Find where the given text appears and provide that cell's center as [x, y] coordinate. 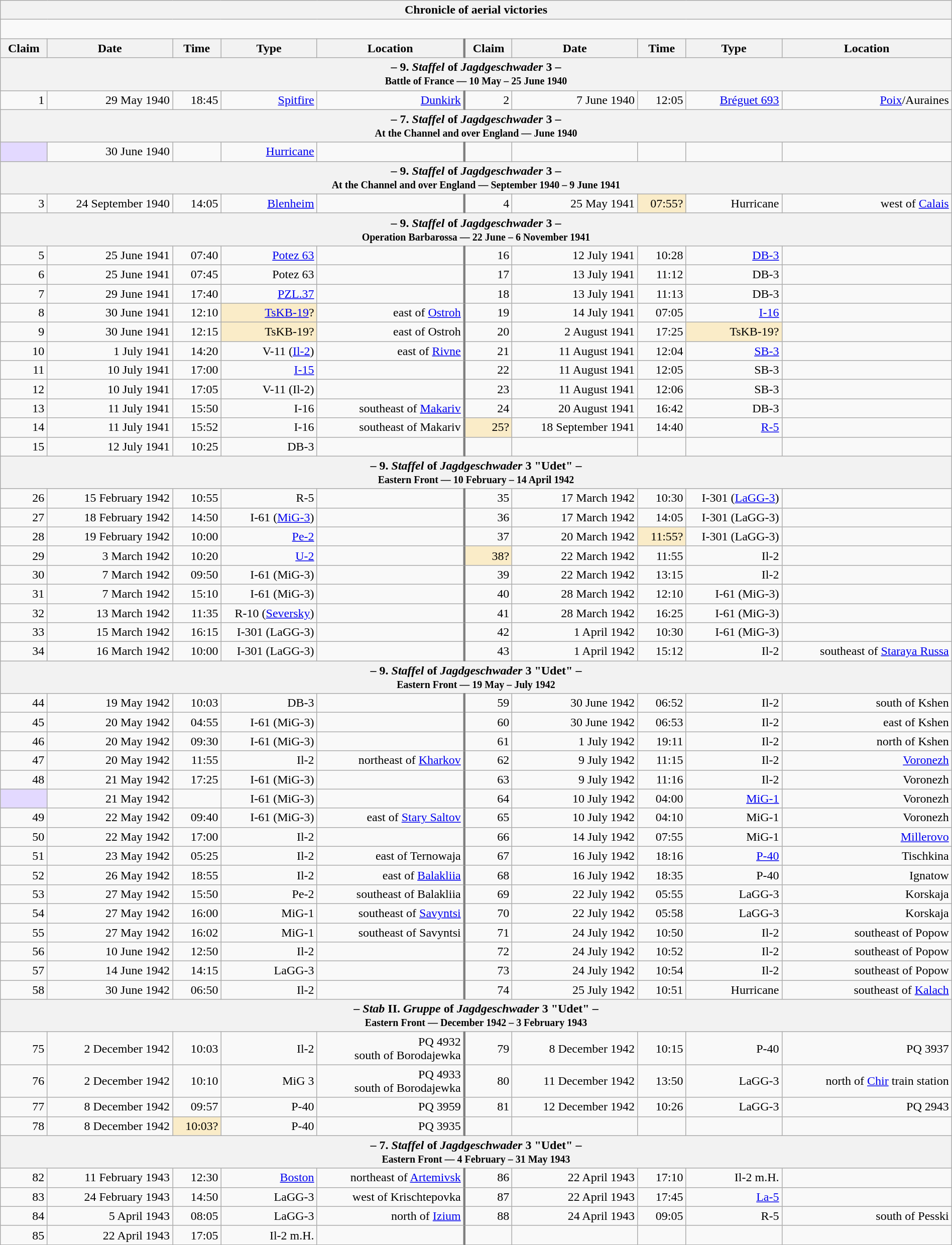
north of Chir train station [867, 1081]
12 December 1942 [575, 1107]
45 [24, 722]
46 [24, 741]
10:10 [197, 1081]
14 [24, 427]
52 [24, 875]
5 April 1943 [110, 1216]
14 June 1942 [110, 971]
– Stab II. Gruppe of Jagdgeschwader 3 "Udet" –Eastern Front — December 1942 – 3 February 1943 [476, 1015]
47 [24, 760]
55 [24, 933]
14:20 [197, 351]
Millerovo [867, 837]
15 February 1942 [110, 498]
79 [488, 1049]
11 [24, 370]
37 [488, 536]
13 [24, 408]
07:55 [662, 837]
PQ 2943 [867, 1107]
south of Kshen [867, 703]
04:00 [662, 799]
10 [24, 351]
08:05 [197, 1216]
10:51 [662, 990]
15:12 [662, 651]
06:50 [197, 990]
12:15 [197, 332]
11 February 1943 [110, 1178]
81 [488, 1107]
south of Pesski [867, 1216]
54 [24, 913]
6 [24, 274]
15:10 [197, 594]
09:05 [662, 1216]
44 [24, 703]
19 May 1942 [110, 703]
65 [488, 818]
– 9. Staffel of Jagdgeschwader 3 "Udet" –Eastern Front — 19 May – July 1942 [476, 677]
73 [488, 971]
16:00 [197, 913]
15 March 1942 [110, 632]
– 9. Staffel of Jagdgeschwader 3 –At the Channel and over England — September 1940 – 9 June 1941 [476, 178]
82 [24, 1178]
– 7. Staffel of Jagdgeschwader 3 –At the Channel and over England — June 1940 [476, 126]
17:10 [662, 1178]
– 7. Staffel of Jagdgeschwader 3 "Udet" –Eastern Front — 4 February – 31 May 1943 [476, 1152]
19:11 [662, 741]
57 [24, 971]
42 [488, 632]
39 [488, 575]
10:15 [662, 1049]
north of Izium [391, 1216]
85 [24, 1235]
72 [488, 952]
16:42 [662, 408]
10:55 [197, 498]
10:52 [662, 952]
PQ 4933south of Borodajewka [391, 1081]
12:30 [197, 1178]
29 [24, 555]
24 [488, 408]
Blenheim [269, 203]
east of Ternowaja [391, 856]
16:15 [197, 632]
PQ 3959 [391, 1107]
17:45 [662, 1197]
12:06 [662, 389]
29 May 1940 [110, 100]
Tischkina [867, 856]
30 June 1940 [110, 152]
74 [488, 990]
27 [24, 517]
09:40 [197, 818]
La-5 [734, 1197]
19 February 1942 [110, 536]
56 [24, 952]
MiG 3 [269, 1081]
09:50 [197, 575]
67 [488, 856]
1 July 1941 [110, 351]
– 9. Staffel of Jagdgeschwader 3 "Udet" –Eastern Front — 10 February – 14 April 1942 [476, 472]
southeast of Balakliia [391, 894]
17 [488, 274]
07:55? [662, 203]
61 [488, 741]
18:16 [662, 856]
04:10 [662, 818]
2 August 1941 [575, 332]
51 [24, 856]
18:55 [197, 875]
07:05 [662, 313]
38? [488, 555]
9 [24, 332]
PQ 3937 [867, 1049]
26 May 1942 [110, 875]
3 [24, 203]
43 [488, 651]
east of Rivne [391, 351]
1 [24, 100]
20 [488, 332]
36 [488, 517]
east of Stary Saltov [391, 818]
83 [24, 1197]
northeast of Artemivsk [391, 1178]
14:15 [197, 971]
Spitfire [269, 100]
31 [24, 594]
69 [488, 894]
11 December 1942 [575, 1081]
10:25 [197, 446]
25? [488, 427]
20 March 1942 [575, 536]
R-10 (Seversky) [269, 613]
07:40 [197, 255]
59 [488, 703]
34 [24, 651]
21 [488, 351]
11:13 [662, 294]
09:30 [197, 741]
Bréguet 693 [734, 100]
87 [488, 1197]
24 September 1940 [110, 203]
20 August 1941 [575, 408]
14 July 1942 [575, 837]
71 [488, 933]
32 [24, 613]
PZL.37 [269, 294]
2 [488, 100]
13:50 [662, 1081]
07:45 [197, 274]
64 [488, 799]
18:45 [197, 100]
east of Kshen [867, 722]
northeast of Kharkov [391, 760]
84 [24, 1216]
10:54 [662, 971]
25 May 1941 [575, 203]
12 [24, 389]
40 [488, 594]
5 [24, 255]
12:04 [662, 351]
66 [488, 837]
18 [488, 294]
15 [24, 446]
41 [488, 613]
west of Krischtepovka [391, 1197]
33 [24, 632]
Boston [269, 1178]
1 July 1942 [575, 741]
30 [24, 575]
11:35 [197, 613]
4 [488, 203]
13:15 [662, 575]
05:58 [662, 913]
13 March 1942 [110, 613]
east of Balakliia [391, 875]
Poix/Auraines [867, 100]
11:15 [662, 760]
north of Kshen [867, 741]
– 9. Staffel of Jagdgeschwader 3 –Battle of France — 10 May – 25 June 1940 [476, 74]
18:35 [662, 875]
Chronicle of aerial victories [476, 10]
23 May 1942 [110, 856]
24 April 1943 [575, 1216]
77 [24, 1107]
15:52 [197, 427]
PQ 4932south of Borodajewka [391, 1049]
PQ 3935 [391, 1126]
24 February 1943 [110, 1197]
10 June 1942 [110, 952]
26 [24, 498]
09:57 [197, 1107]
3 March 1942 [110, 555]
05:25 [197, 856]
7 [24, 294]
10:03? [197, 1126]
70 [488, 913]
80 [488, 1081]
50 [24, 837]
14:40 [662, 427]
06:53 [662, 722]
U-2 [269, 555]
8 [24, 313]
16 March 1942 [110, 651]
05:55 [662, 894]
17:40 [197, 294]
west of Calais [867, 203]
southeast of Staraya Russa [867, 651]
11:55? [662, 536]
14 July 1941 [575, 313]
10:28 [662, 255]
I-15 [269, 370]
11:16 [662, 779]
12:50 [197, 952]
53 [24, 894]
60 [488, 722]
48 [24, 779]
23 [488, 389]
10:26 [662, 1107]
10:20 [197, 555]
06:52 [662, 703]
10:50 [662, 933]
Dunkirk [391, 100]
88 [488, 1216]
68 [488, 875]
16:02 [197, 933]
southeast of Kalach [867, 990]
35 [488, 498]
86 [488, 1178]
16:25 [662, 613]
18 September 1941 [575, 427]
29 June 1941 [110, 294]
75 [24, 1049]
19 [488, 313]
58 [24, 990]
04:55 [197, 722]
Ignatow [867, 875]
28 [24, 536]
22 [488, 370]
11:12 [662, 274]
16 [488, 255]
76 [24, 1081]
63 [488, 779]
49 [24, 818]
18 February 1942 [110, 517]
62 [488, 760]
7 June 1940 [575, 100]
78 [24, 1126]
25 July 1942 [575, 990]
– 9. Staffel of Jagdgeschwader 3 –Operation Barbarossa — 22 June – 6 November 1941 [476, 229]
